Determine the (X, Y) coordinate at the center of the cell enclosing the given text.  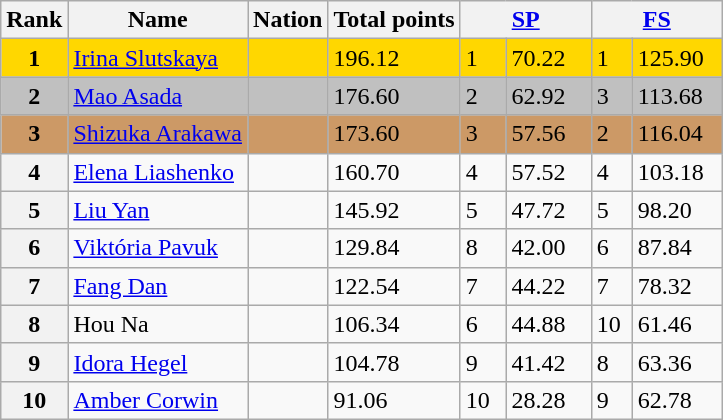
Elena Liashenko (158, 172)
Idora Hegel (158, 362)
145.92 (394, 210)
57.56 (548, 134)
160.70 (394, 172)
Viktória Pavuk (158, 248)
44.88 (548, 324)
78.32 (677, 286)
44.22 (548, 286)
116.04 (677, 134)
Hou Na (158, 324)
Fang Dan (158, 286)
Amber Corwin (158, 400)
47.72 (548, 210)
SP (526, 20)
63.36 (677, 362)
125.90 (677, 58)
91.06 (394, 400)
Shizuka Arakawa (158, 134)
Mao Asada (158, 96)
42.00 (548, 248)
129.84 (394, 248)
Irina Slutskaya (158, 58)
113.68 (677, 96)
61.46 (677, 324)
196.12 (394, 58)
173.60 (394, 134)
FS (656, 20)
122.54 (394, 286)
70.22 (548, 58)
Liu Yan (158, 210)
Name (158, 20)
62.92 (548, 96)
Total points (394, 20)
28.28 (548, 400)
57.52 (548, 172)
104.78 (394, 362)
103.18 (677, 172)
98.20 (677, 210)
106.34 (394, 324)
Nation (288, 20)
176.60 (394, 96)
62.78 (677, 400)
Rank (34, 20)
41.42 (548, 362)
87.84 (677, 248)
